For the text-containing cell, return its midpoint in (x, y) coordinate format. 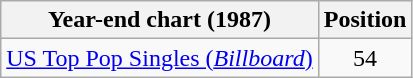
Position (365, 20)
US Top Pop Singles (Billboard) (160, 58)
54 (365, 58)
Year-end chart (1987) (160, 20)
